Return (X, Y) of the center of cell containing provided text 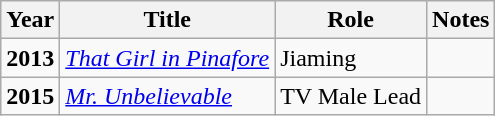
Mr. Unbelievable (168, 96)
Jiaming (351, 58)
2015 (30, 96)
Year (30, 20)
TV Male Lead (351, 96)
2013 (30, 58)
Title (168, 20)
Role (351, 20)
Notes (461, 20)
That Girl in Pinafore (168, 58)
